Identify which cell holds the provided text, then report its [X, Y] central coordinate. 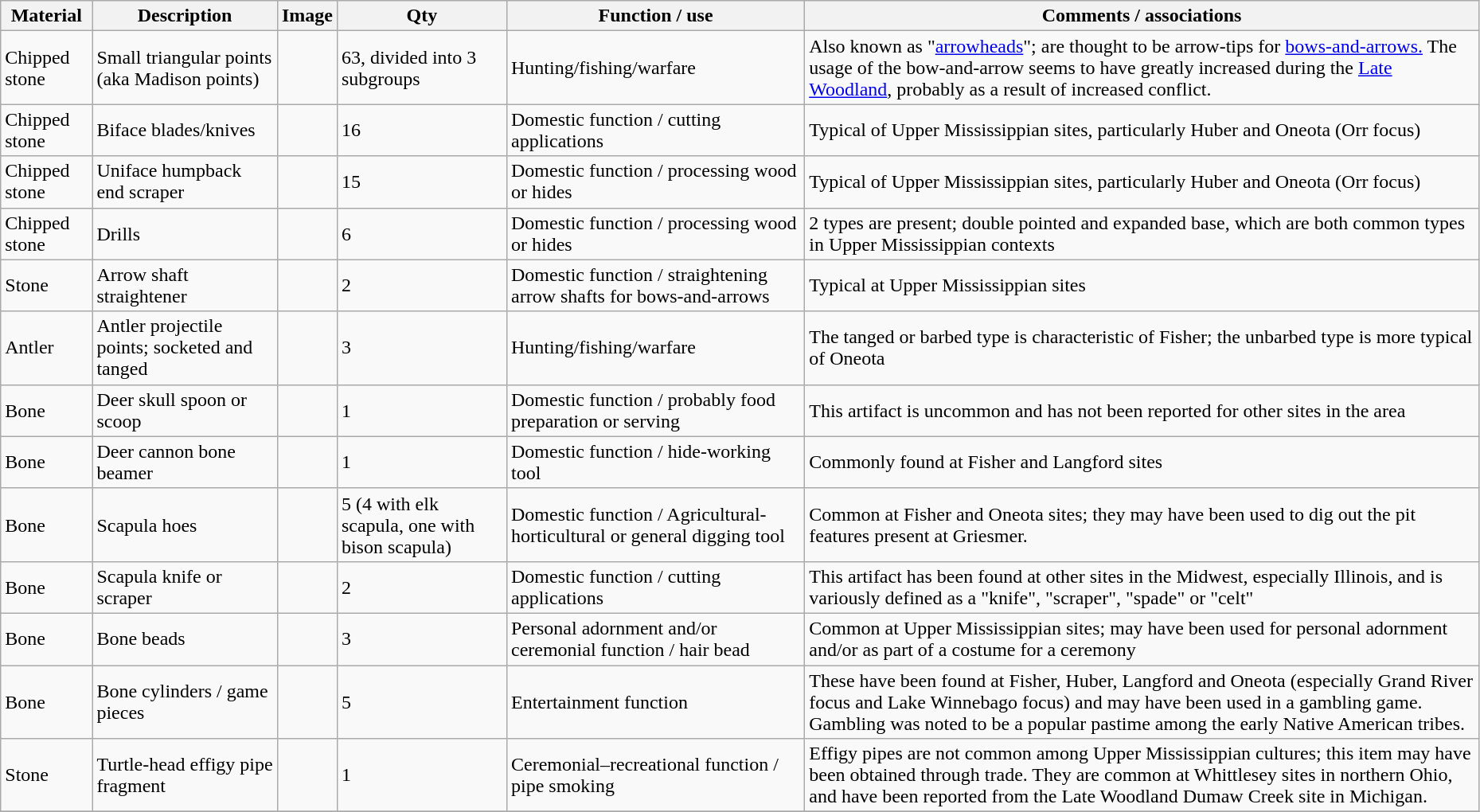
2 types are present; double pointed and expanded base, which are both common types in Upper Mississippian contexts [1142, 234]
16 [422, 131]
The tanged or barbed type is characteristic of Fisher; the unbarbed type is more typical of Oneota [1142, 348]
Bone cylinders / game pieces [185, 702]
Biface blades/knives [185, 131]
Small triangular points (aka Madison points) [185, 68]
Function / use [655, 16]
Bone beads [185, 638]
Arrow shaft straightener [185, 285]
Domestic function / straightening arrow shafts for bows-and-arrows [655, 285]
Antler [46, 348]
Uniface humpback end scraper [185, 182]
This artifact has been found at other sites in the Midwest, especially Illinois, and is variously defined as a "knife", "scraper", "spade" or "celt" [1142, 588]
Typical at Upper Mississippian sites [1142, 285]
Domestic function / hide-working tool [655, 462]
5 (4 with elk scapula, one with bison scapula) [422, 525]
Qty [422, 16]
Common at Fisher and Oneota sites; they may have been used to dig out the pit features present at Griesmer. [1142, 525]
Ceremonial–recreational function / pipe smoking [655, 775]
Personal adornment and/or ceremonial function / hair bead [655, 638]
Material [46, 16]
Commonly found at Fisher and Langford sites [1142, 462]
Domestic function / Agricultural-horticultural or general digging tool [655, 525]
Scapula knife or scraper [185, 588]
Drills [185, 234]
Domestic function / probably food preparation or serving [655, 411]
Deer cannon bone beamer [185, 462]
Entertainment function [655, 702]
5 [422, 702]
Antler projectile points; socketed and tanged [185, 348]
Image [307, 16]
15 [422, 182]
Common at Upper Mississippian sites; may have been used for personal adornment and/or as part of a costume for a ceremony [1142, 638]
Comments / associations [1142, 16]
6 [422, 234]
Description [185, 16]
Turtle-head effigy pipe fragment [185, 775]
This artifact is uncommon and has not been reported for other sites in the area [1142, 411]
Scapula hoes [185, 525]
Deer skull spoon or scoop [185, 411]
63, divided into 3 subgroups [422, 68]
